Locate the cell with the specified text and output its [x, y] center coordinate. 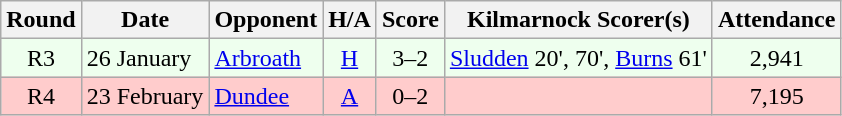
Round [41, 20]
7,195 [776, 96]
3–2 [410, 58]
R4 [41, 96]
2,941 [776, 58]
Sludden 20', 70', Burns 61' [578, 58]
Dundee [266, 96]
Attendance [776, 20]
Date [145, 20]
Kilmarnock Scorer(s) [578, 20]
H [350, 58]
0–2 [410, 96]
H/A [350, 20]
23 February [145, 96]
A [350, 96]
Opponent [266, 20]
26 January [145, 58]
Score [410, 20]
R3 [41, 58]
Arbroath [266, 58]
